Scan for the cell matching the given text and deliver its [X, Y] coordinate at center. 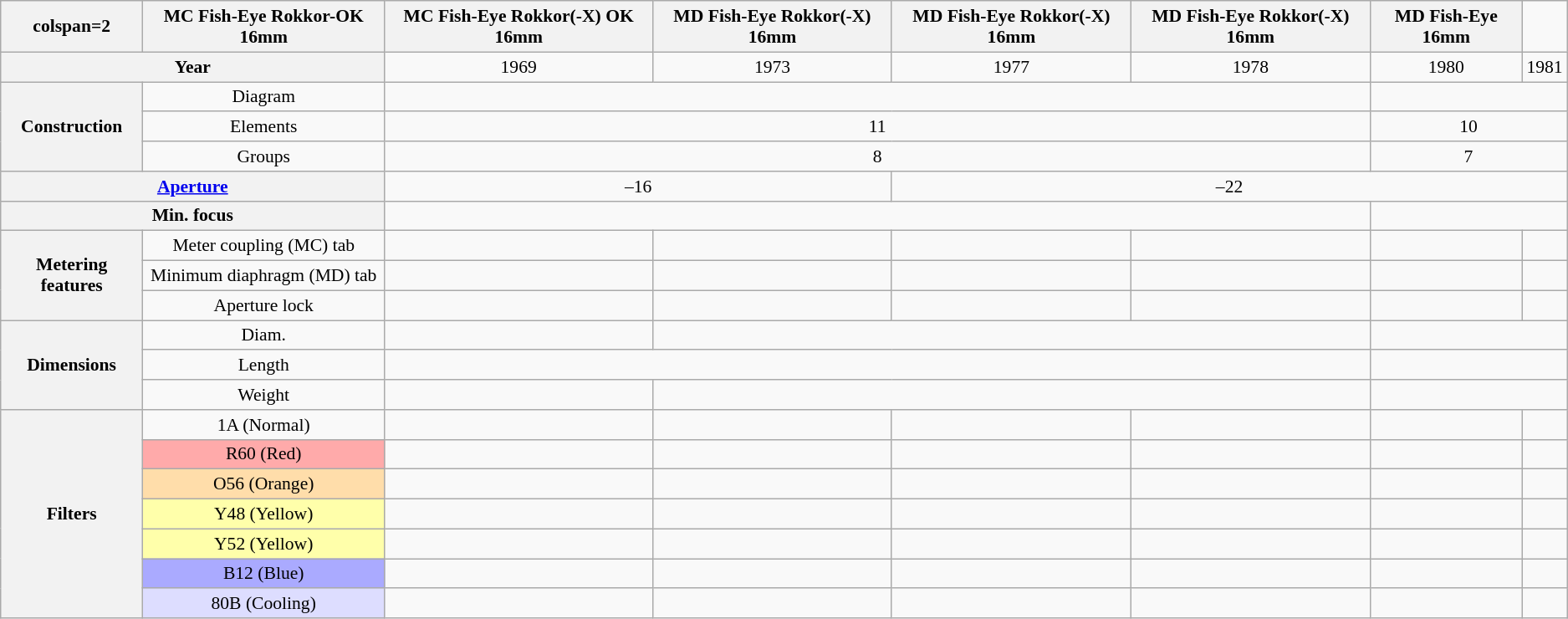
1980 [1446, 67]
1973 [772, 67]
Filters [72, 514]
Dimensions [72, 365]
–16 [639, 187]
8 [877, 156]
MC Fish-Eye Rokkor-OK 16mm [264, 27]
Groups [264, 156]
Meter coupling (MC) tab [264, 246]
Min. focus [192, 216]
Year [192, 67]
10 [1468, 127]
B12 (Blue) [264, 574]
Length [264, 366]
Diam. [264, 335]
7 [1468, 156]
Y48 (Yellow) [264, 514]
O56 (Orange) [264, 484]
MC Fish-Eye Rokkor(-X) OK 16mm [518, 27]
Aperture lock [264, 305]
R60 (Red) [264, 454]
Diagram [264, 97]
Metering features [72, 276]
1A (Normal) [264, 425]
1981 [1544, 67]
Y52 (Yellow) [264, 544]
Aperture [192, 187]
Minimum diaphragm (MD) tab [264, 276]
Weight [264, 395]
–22 [1229, 187]
11 [877, 127]
1969 [518, 67]
Construction [72, 127]
MD Fish-Eye 16mm [1446, 27]
1977 [1011, 67]
colspan=2 [72, 27]
1978 [1250, 67]
80B (Cooling) [264, 604]
Elements [264, 127]
